Identify which cell holds the provided text, then report its (X, Y) central coordinate. 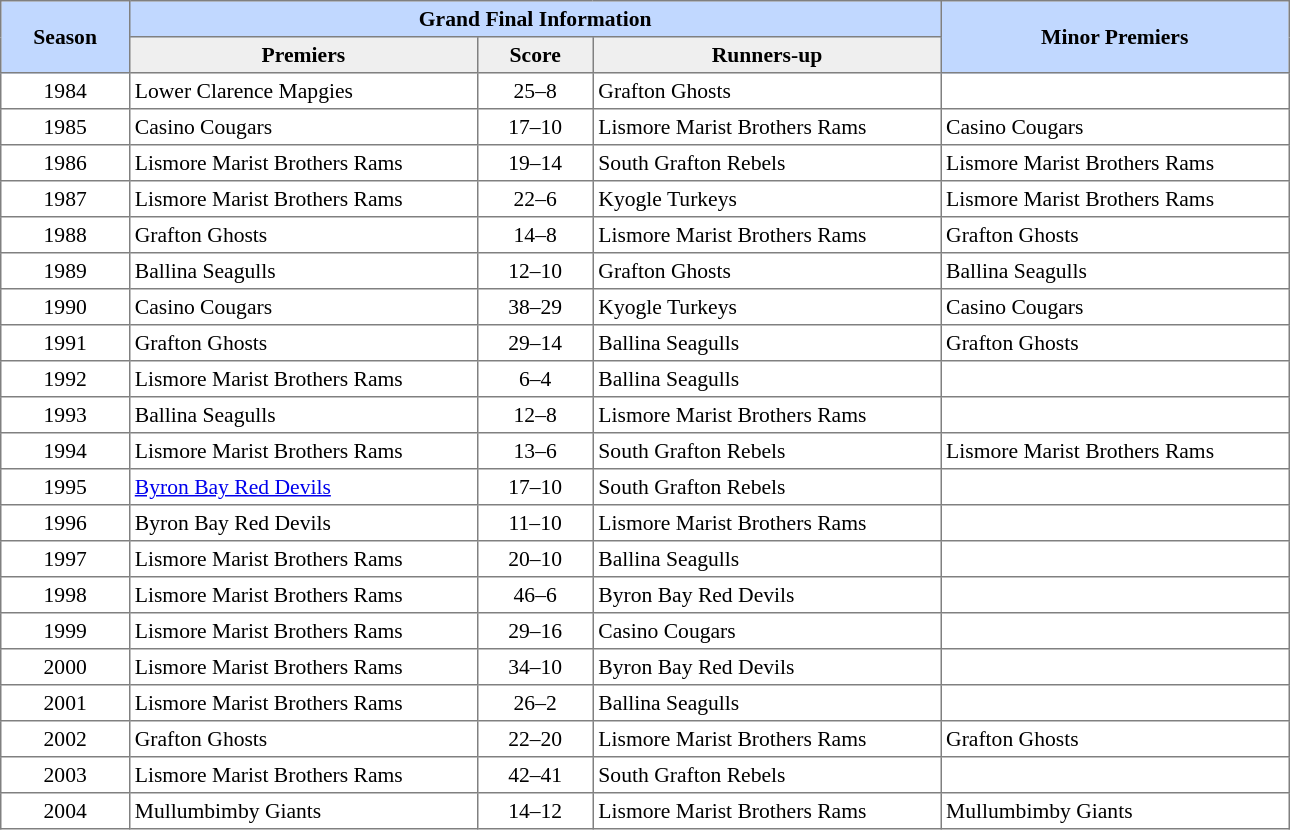
29–16 (535, 631)
46–6 (535, 595)
34–10 (535, 667)
2000 (66, 667)
Lower Clarence Mapgies (304, 91)
26–2 (535, 703)
1992 (66, 379)
20–10 (535, 559)
14–8 (535, 235)
1987 (66, 199)
2002 (66, 739)
6–4 (535, 379)
2004 (66, 811)
29–14 (535, 343)
19–14 (535, 163)
1994 (66, 451)
22–20 (535, 739)
2003 (66, 775)
1985 (66, 127)
38–29 (535, 307)
1984 (66, 91)
42–41 (535, 775)
1995 (66, 487)
1988 (66, 235)
Minor Premiers (1115, 37)
25–8 (535, 91)
1991 (66, 343)
1998 (66, 595)
12–8 (535, 415)
Grand Final Information (536, 19)
2001 (66, 703)
1990 (66, 307)
1986 (66, 163)
1989 (66, 271)
13–6 (535, 451)
22–6 (535, 199)
1999 (66, 631)
Runners-up (767, 55)
1996 (66, 523)
1997 (66, 559)
Premiers (304, 55)
Season (66, 37)
Score (535, 55)
14–12 (535, 811)
11–10 (535, 523)
12–10 (535, 271)
1993 (66, 415)
